Identify which cell holds the provided text, then report its [x, y] central coordinate. 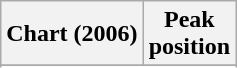
Chart (2006) [72, 34]
Peakposition [189, 34]
